Search for the cell housing the specified text and yield its [X, Y] center coordinate. 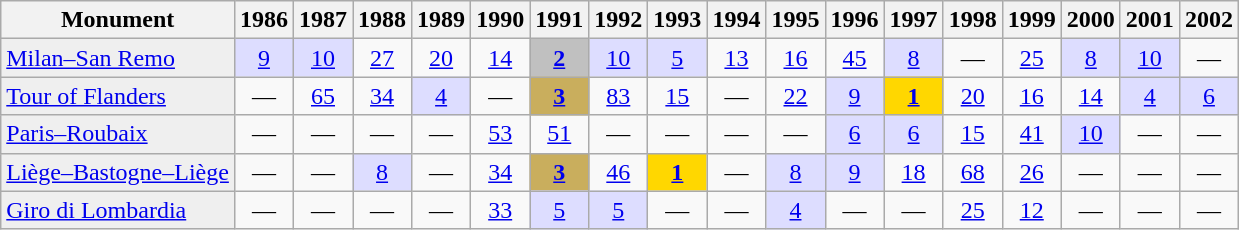
1990 [500, 20]
83 [618, 96]
68 [972, 172]
Tour of Flanders [118, 96]
65 [322, 96]
1995 [796, 20]
1986 [264, 20]
53 [500, 134]
1994 [736, 20]
1988 [382, 20]
Paris–Roubaix [118, 134]
51 [560, 134]
Monument [118, 20]
Giro di Lombardia [118, 210]
1991 [560, 20]
41 [1032, 134]
46 [618, 172]
1999 [1032, 20]
Liège–Bastogne–Liège [118, 172]
45 [854, 58]
2001 [1150, 20]
1987 [322, 20]
Milan–San Remo [118, 58]
1992 [618, 20]
1997 [914, 20]
26 [1032, 172]
1998 [972, 20]
1989 [442, 20]
1993 [678, 20]
12 [1032, 210]
18 [914, 172]
2000 [1090, 20]
27 [382, 58]
33 [500, 210]
13 [736, 58]
1996 [854, 20]
2 [560, 58]
2002 [1208, 20]
22 [796, 96]
